Capture the cell that displays the provided text and extract its (X, Y) central coordinate. 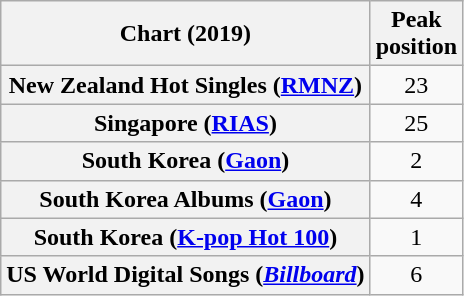
Singapore (RIAS) (186, 123)
US World Digital Songs (Billboard) (186, 275)
South Korea Albums (Gaon) (186, 199)
Peakposition (416, 34)
New Zealand Hot Singles (RMNZ) (186, 85)
4 (416, 199)
2 (416, 161)
25 (416, 123)
1 (416, 237)
South Korea (Gaon) (186, 161)
6 (416, 275)
Chart (2019) (186, 34)
23 (416, 85)
South Korea (K-pop Hot 100) (186, 237)
